Search for the cell housing the specified text and yield its (X, Y) center coordinate. 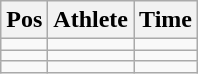
Time (166, 20)
Athlete (91, 20)
Pos (24, 20)
